Detect which cell encompasses the target text, then output its (x, y) center coordinate. 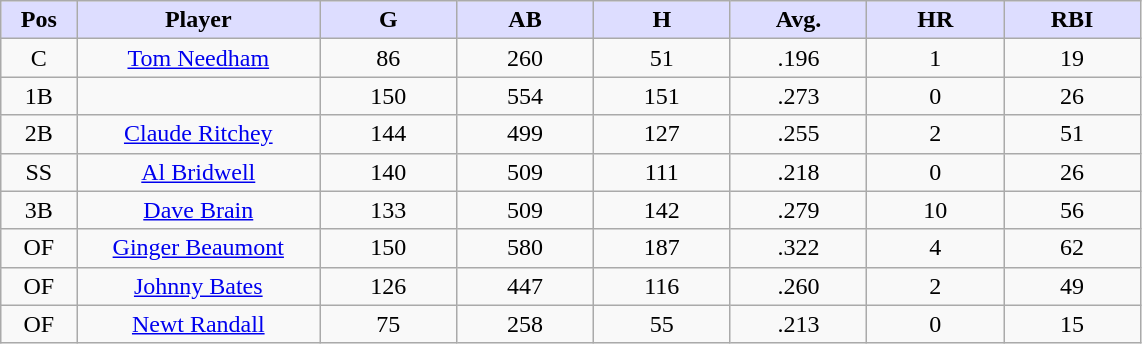
Player (198, 20)
86 (388, 58)
260 (526, 58)
SS (39, 172)
140 (388, 172)
151 (662, 96)
RBI (1072, 20)
H (662, 20)
.322 (798, 248)
Avg. (798, 20)
2B (39, 134)
HR (936, 20)
133 (388, 210)
4 (936, 248)
127 (662, 134)
580 (526, 248)
G (388, 20)
447 (526, 286)
1 (936, 58)
Newt Randall (198, 324)
.273 (798, 96)
142 (662, 210)
10 (936, 210)
3B (39, 210)
.218 (798, 172)
Johnny Bates (198, 286)
AB (526, 20)
187 (662, 248)
1B (39, 96)
Tom Needham (198, 58)
.255 (798, 134)
116 (662, 286)
126 (388, 286)
499 (526, 134)
Claude Ritchey (198, 134)
.260 (798, 286)
554 (526, 96)
75 (388, 324)
C (39, 58)
111 (662, 172)
144 (388, 134)
56 (1072, 210)
.196 (798, 58)
Ginger Beaumont (198, 248)
Dave Brain (198, 210)
258 (526, 324)
49 (1072, 286)
.279 (798, 210)
Al Bridwell (198, 172)
19 (1072, 58)
.213 (798, 324)
15 (1072, 324)
Pos (39, 20)
55 (662, 324)
62 (1072, 248)
